Return the (x, y) coordinate for the center point of the cell that contains the specified text.  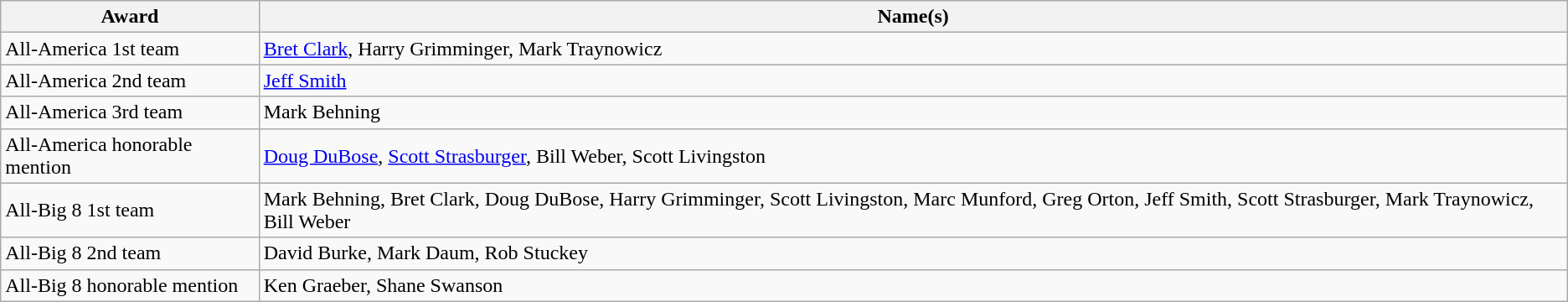
Name(s) (913, 17)
All-America 3rd team (130, 112)
Award (130, 17)
Doug DuBose, Scott Strasburger, Bill Weber, Scott Livingston (913, 156)
All-America 1st team (130, 49)
Jeff Smith (913, 81)
All-Big 8 honorable mention (130, 285)
All-America 2nd team (130, 81)
Ken Graeber, Shane Swanson (913, 285)
All-Big 8 2nd team (130, 253)
Bret Clark, Harry Grimminger, Mark Traynowicz (913, 49)
All-America honorable mention (130, 156)
Mark Behning (913, 112)
David Burke, Mark Daum, Rob Stuckey (913, 253)
All-Big 8 1st team (130, 210)
